Pinpoint the cell where the given text exists, returning its (X, Y) midpoint coordinate. 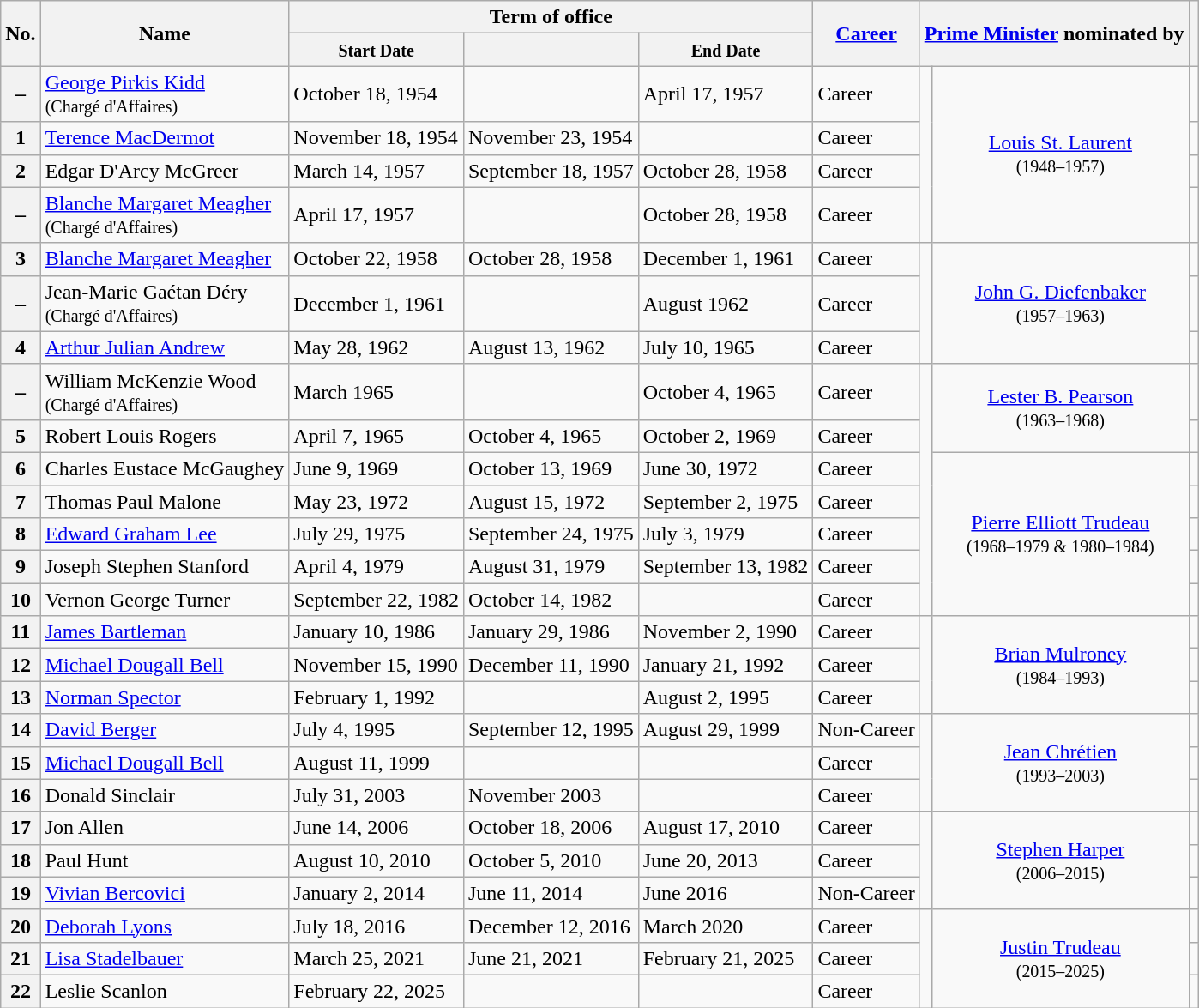
Deborah Lyons (165, 926)
October 14, 1982 (551, 600)
Lester B. Pearson(1963–1968) (1061, 408)
January 21, 1992 (726, 665)
Jean Chrétien(1993–2003) (1061, 763)
Brian Mulroney(1984–1993) (1061, 665)
June 2016 (726, 893)
March 1965 (377, 391)
September 2, 1975 (726, 502)
Blanche Margaret Meagher (165, 259)
Leslie Scanlon (165, 991)
Edgar D'Arcy McGreer (165, 171)
April 7, 1965 (377, 436)
February 1, 1992 (377, 697)
Joseph Stephen Stanford (165, 567)
June 21, 2021 (551, 958)
August 10, 2010 (377, 860)
September 22, 1982 (377, 600)
16 (21, 795)
John G. Diefenbaker(1957–1963) (1061, 304)
14 (21, 730)
4 (21, 347)
19 (21, 893)
Thomas Paul Malone (165, 502)
Donald Sinclair (165, 795)
Paul Hunt (165, 860)
8 (21, 534)
November 15, 1990 (377, 665)
11 (21, 632)
1 (21, 138)
End Date (726, 50)
13 (21, 697)
November 2003 (551, 795)
17 (21, 828)
September 24, 1975 (551, 534)
July 31, 2003 (377, 795)
Pierre Elliott Trudeau(1968–1979 & 1980–1984) (1061, 534)
Start Date (377, 50)
June 14, 2006 (377, 828)
James Bartleman (165, 632)
Term of office (551, 17)
August 11, 1999 (377, 763)
9 (21, 567)
October 13, 1969 (551, 468)
10 (21, 600)
February 21, 2025 (726, 958)
August 2, 1995 (726, 697)
September 12, 1995 (551, 730)
October 5, 2010 (551, 860)
Stephen Harper(2006–2015) (1061, 860)
20 (21, 926)
Prime Minister nominated by (1054, 33)
November 18, 1954 (377, 138)
Edward Graham Lee (165, 534)
August 13, 1962 (551, 347)
22 (21, 991)
June 30, 1972 (726, 468)
15 (21, 763)
William McKenzie Wood(Chargé d'Affaires) (165, 391)
July 18, 2016 (377, 926)
May 23, 1972 (377, 502)
June 11, 2014 (551, 893)
August 17, 2010 (726, 828)
July 4, 1995 (377, 730)
September 18, 1957 (551, 171)
October 18, 2006 (551, 828)
3 (21, 259)
March 2020 (726, 926)
David Berger (165, 730)
December 11, 1990 (551, 665)
Arthur Julian Andrew (165, 347)
January 10, 1986 (377, 632)
Jon Allen (165, 828)
November 23, 1954 (551, 138)
November 2, 1990 (726, 632)
Vernon George Turner (165, 600)
Blanche Margaret Meagher(Chargé d'Affaires) (165, 214)
July 10, 1965 (726, 347)
March 25, 2021 (377, 958)
Justin Trudeau(2015–2025) (1061, 958)
December 12, 2016 (551, 926)
Norman Spector (165, 697)
May 28, 1962 (377, 347)
July 3, 1979 (726, 534)
Terence MacDermot (165, 138)
No. (21, 33)
April 4, 1979 (377, 567)
July 29, 1975 (377, 534)
June 9, 1969 (377, 468)
January 2, 2014 (377, 893)
January 29, 1986 (551, 632)
Vivian Bercovici (165, 893)
12 (21, 665)
6 (21, 468)
7 (21, 502)
Jean-Marie Gaétan Déry(Chargé d'Affaires) (165, 304)
June 20, 2013 (726, 860)
October 18, 1954 (377, 94)
Robert Louis Rogers (165, 436)
March 14, 1957 (377, 171)
Name (165, 33)
Louis St. Laurent(1948–1957) (1061, 154)
August 1962 (726, 304)
August 31, 1979 (551, 567)
Charles Eustace McGaughey (165, 468)
2 (21, 171)
George Pirkis Kidd(Chargé d'Affaires) (165, 94)
February 22, 2025 (377, 991)
October 2, 1969 (726, 436)
September 13, 1982 (726, 567)
October 22, 1958 (377, 259)
August 29, 1999 (726, 730)
21 (21, 958)
5 (21, 436)
Lisa Stadelbauer (165, 958)
August 15, 1972 (551, 502)
18 (21, 860)
